Return [x, y] of the center of cell containing provided text 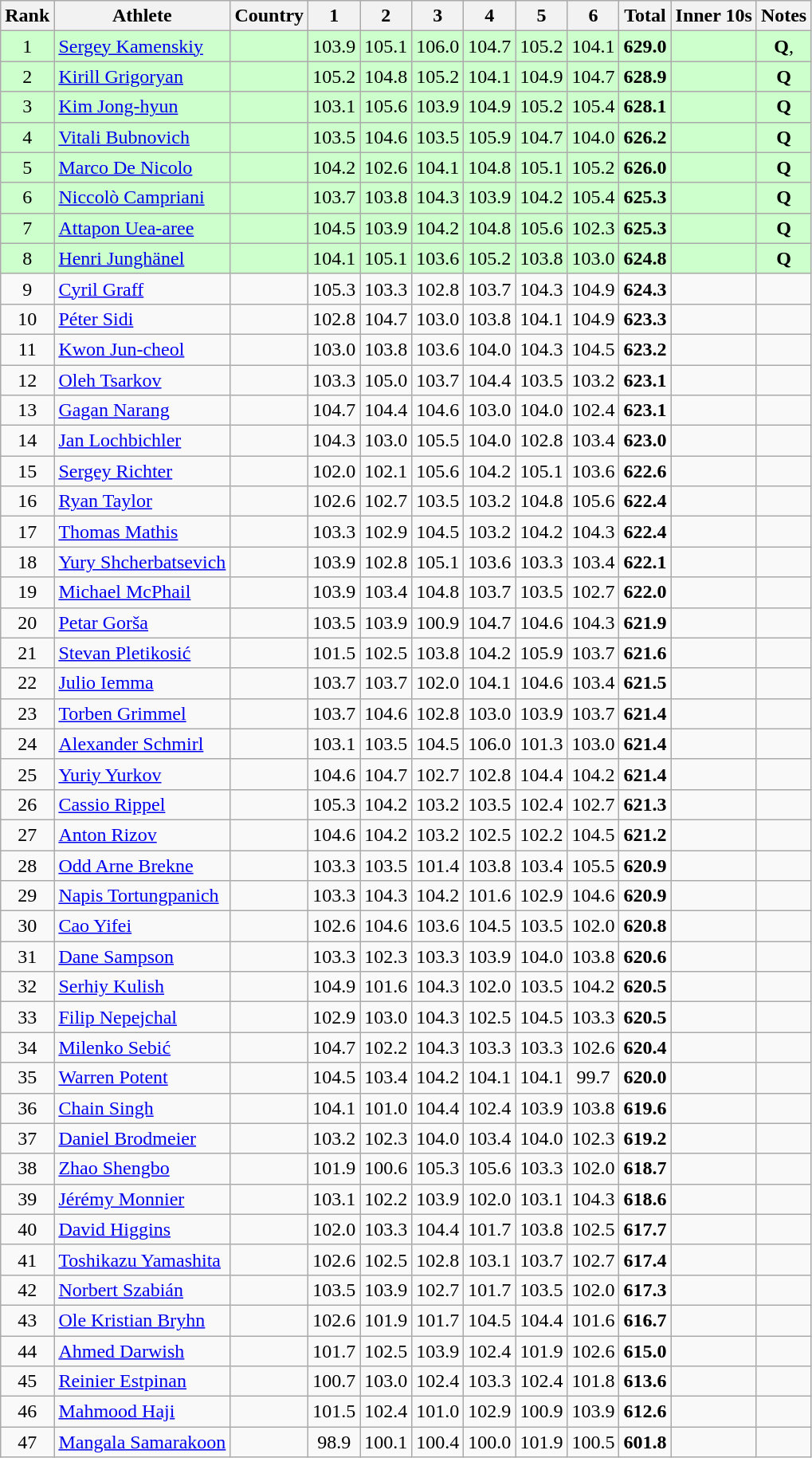
17 [27, 532]
Niccolò Campriani [142, 198]
Péter Sidi [142, 319]
Norbert Szabián [142, 1290]
Sergey Richter [142, 471]
35 [27, 1078]
7 [27, 228]
617.3 [645, 1290]
Cyril Graff [142, 289]
102.1 [386, 471]
9 [27, 289]
620.0 [645, 1078]
29 [27, 896]
628.1 [645, 107]
613.6 [645, 1381]
45 [27, 1381]
Kwon Jun-cheol [142, 349]
618.6 [645, 1199]
16 [27, 501]
Stevan Pletikosić [142, 653]
626.2 [645, 137]
Julio Iemma [142, 683]
Attapon Uea-aree [142, 228]
Oleh Tsarkov [142, 380]
620.6 [645, 957]
619.2 [645, 1138]
99.7 [593, 1078]
622.1 [645, 562]
Rank [27, 16]
618.7 [645, 1169]
24 [27, 744]
Q, [783, 46]
Warren Potent [142, 1078]
101.4 [438, 865]
615.0 [645, 1351]
47 [27, 1442]
30 [27, 926]
Kim Jong-hyun [142, 107]
Mangala Samarakoon [142, 1442]
623.3 [645, 319]
626.0 [645, 167]
Anton Rizov [142, 835]
Notes [783, 16]
100.5 [593, 1442]
621.6 [645, 653]
46 [27, 1412]
Ahmed Darwish [142, 1351]
Serhiy Kulish [142, 987]
612.6 [645, 1412]
27 [27, 835]
Napis Tortungpanich [142, 896]
Inner 10s [714, 16]
23 [27, 713]
13 [27, 411]
20 [27, 623]
629.0 [645, 46]
Odd Arne Brekne [142, 865]
41 [27, 1260]
19 [27, 592]
601.8 [645, 1442]
Ryan Taylor [142, 501]
Toshikazu Yamashita [142, 1260]
Country [269, 16]
Daniel Brodmeier [142, 1138]
Alexander Schmirl [142, 744]
621.9 [645, 623]
617.7 [645, 1229]
36 [27, 1108]
105.0 [386, 380]
622.6 [645, 471]
Gagan Narang [142, 411]
25 [27, 774]
Vitali Bubnovich [142, 137]
Cao Yifei [142, 926]
622.0 [645, 592]
Thomas Mathis [142, 532]
David Higgins [142, 1229]
Mahmood Haji [142, 1412]
44 [27, 1351]
Zhao Shengbo [142, 1169]
100.1 [386, 1442]
40 [27, 1229]
623.0 [645, 441]
623.2 [645, 349]
Jérémy Monnier [142, 1199]
28 [27, 865]
Marco De Nicolo [142, 167]
Jan Lochbichler [142, 441]
Total [645, 16]
11 [27, 349]
620.4 [645, 1047]
39 [27, 1199]
37 [27, 1138]
34 [27, 1047]
22 [27, 683]
621.5 [645, 683]
616.7 [645, 1320]
621.2 [645, 835]
100.7 [335, 1381]
Milenko Sebić [142, 1047]
10 [27, 319]
14 [27, 441]
Reinier Estpinan [142, 1381]
98.9 [335, 1442]
15 [27, 471]
31 [27, 957]
21 [27, 653]
617.4 [645, 1260]
Yuriy Yurkov [142, 774]
619.6 [645, 1108]
Henri Junghänel [142, 258]
33 [27, 1017]
43 [27, 1320]
628.9 [645, 77]
Torben Grimmel [142, 713]
100.6 [386, 1169]
Dane Sampson [142, 957]
621.3 [645, 804]
100.4 [438, 1442]
624.8 [645, 258]
Filip Nepejchal [142, 1017]
Petar Gorša [142, 623]
Ole Kristian Bryhn [142, 1320]
Sergey Kamenskiy [142, 46]
101.8 [593, 1381]
8 [27, 258]
Yury Shcherbatsevich [142, 562]
42 [27, 1290]
Chain Singh [142, 1108]
32 [27, 987]
Kirill Grigoryan [142, 77]
100.0 [489, 1442]
26 [27, 804]
12 [27, 380]
Michael McPhail [142, 592]
38 [27, 1169]
624.3 [645, 289]
101.3 [542, 744]
620.8 [645, 926]
18 [27, 562]
Athlete [142, 16]
Cassio Rippel [142, 804]
